Capture the cell that displays the provided text and extract its [x, y] central coordinate. 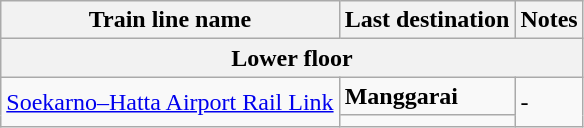
Soekarno–Hatta Airport Rail Link [170, 102]
Last destination [427, 20]
Train line name [170, 20]
Lower floor [292, 58]
- [549, 102]
Notes [549, 20]
Manggarai [427, 96]
